Pinpoint the cell where the given text exists, returning its (x, y) midpoint coordinate. 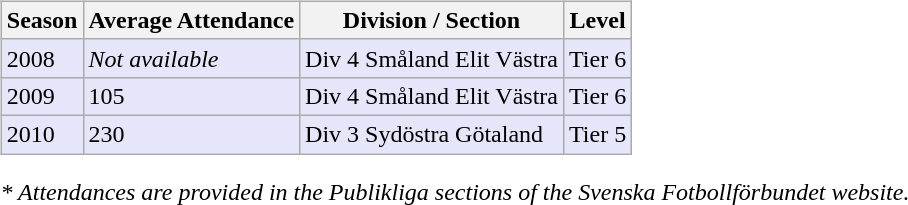
Division / Section (432, 20)
2010 (42, 134)
Tier 5 (597, 134)
Level (597, 20)
2008 (42, 58)
Season (42, 20)
Div 3 Sydöstra Götaland (432, 134)
105 (192, 96)
Not available (192, 58)
230 (192, 134)
Average Attendance (192, 20)
2009 (42, 96)
